Locate the cell with the specified text and output its (x, y) center coordinate. 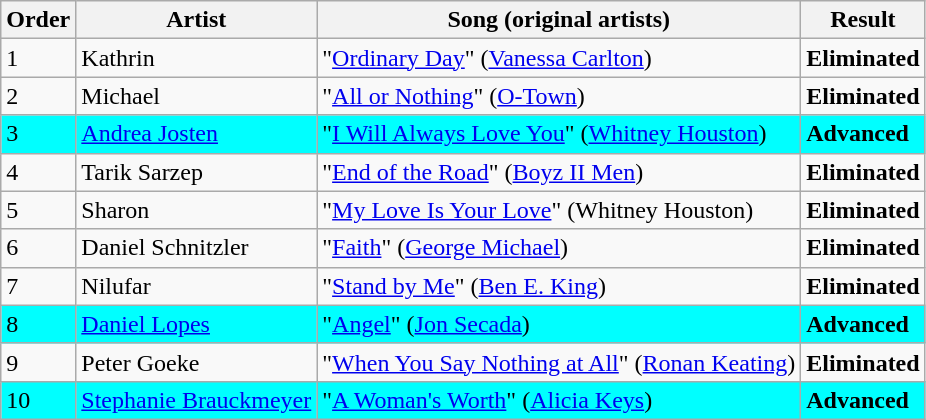
9 (38, 362)
"I Will Always Love You" (Whitney Houston) (559, 134)
"Faith" (George Michael) (559, 248)
Nilufar (196, 286)
8 (38, 324)
"When You Say Nothing at All" (Ronan Keating) (559, 362)
Tarik Sarzep (196, 172)
Andrea Josten (196, 134)
5 (38, 210)
"All or Nothing" (O-Town) (559, 96)
10 (38, 400)
2 (38, 96)
Sharon (196, 210)
6 (38, 248)
Result (863, 20)
Song (original artists) (559, 20)
3 (38, 134)
4 (38, 172)
Daniel Lopes (196, 324)
Daniel Schnitzler (196, 248)
Kathrin (196, 58)
Michael (196, 96)
Artist (196, 20)
"End of the Road" (Boyz II Men) (559, 172)
Peter Goeke (196, 362)
"A Woman's Worth" (Alicia Keys) (559, 400)
"My Love Is Your Love" (Whitney Houston) (559, 210)
7 (38, 286)
"Stand by Me" (Ben E. King) (559, 286)
"Angel" (Jon Secada) (559, 324)
1 (38, 58)
Stephanie Brauckmeyer (196, 400)
Order (38, 20)
"Ordinary Day" (Vanessa Carlton) (559, 58)
